Return the (X, Y) coordinate for the center point of the cell that contains the specified text.  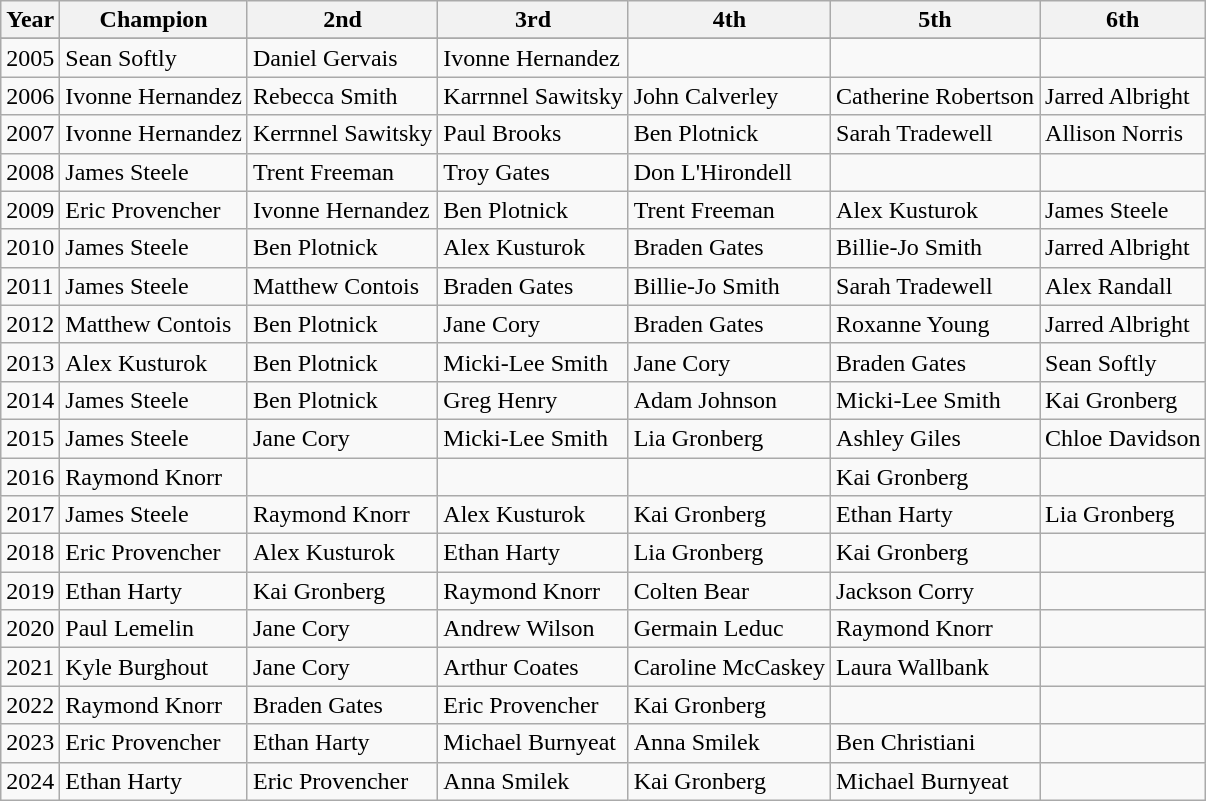
2009 (30, 210)
Daniel Gervais (342, 58)
Ashley Giles (936, 438)
John Calverley (729, 96)
2023 (30, 743)
Chloe Davidson (1123, 438)
Roxanne Young (936, 324)
6th (1123, 20)
Jackson Corry (936, 591)
2019 (30, 591)
2014 (30, 400)
2022 (30, 705)
4th (729, 20)
2006 (30, 96)
2017 (30, 515)
Greg Henry (533, 400)
2008 (30, 172)
Germain Leduc (729, 629)
Arthur Coates (533, 667)
Ben Christiani (936, 743)
Laura Wallbank (936, 667)
Troy Gates (533, 172)
Andrew Wilson (533, 629)
Catherine Robertson (936, 96)
5th (936, 20)
2010 (30, 248)
Champion (154, 20)
2nd (342, 20)
Kerrnnel Sawitsky (342, 134)
2020 (30, 629)
3rd (533, 20)
2024 (30, 781)
2005 (30, 58)
2021 (30, 667)
Adam Johnson (729, 400)
2016 (30, 477)
Karrnnel Sawitsky (533, 96)
Caroline McCaskey (729, 667)
Don L'Hirondell (729, 172)
Colten Bear (729, 591)
Kyle Burghout (154, 667)
Alex Randall (1123, 286)
2012 (30, 324)
2007 (30, 134)
Year (30, 20)
2011 (30, 286)
2018 (30, 553)
Paul Lemelin (154, 629)
2013 (30, 362)
Paul Brooks (533, 134)
Allison Norris (1123, 134)
Rebecca Smith (342, 96)
2015 (30, 438)
